Extract the (x, y) coordinate from the center of the cell holding the provided text.  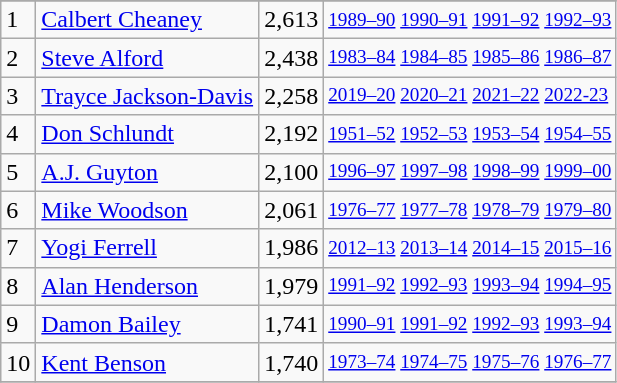
Alan Henderson (148, 286)
8 (18, 286)
1989–90 1990–91 1991–92 1992–93 (470, 20)
3 (18, 96)
9 (18, 324)
Steve Alford (148, 58)
2,100 (292, 172)
1990–91 1991–92 1992–93 1993–94 (470, 324)
5 (18, 172)
1976–77 1977–78 1978–79 1979–80 (470, 210)
2 (18, 58)
4 (18, 134)
7 (18, 248)
1973–74 1974–75 1975–76 1976–77 (470, 362)
A.J. Guyton (148, 172)
Mike Woodson (148, 210)
2,061 (292, 210)
2,192 (292, 134)
1951–52 1952–53 1953–54 1954–55 (470, 134)
Damon Bailey (148, 324)
1991–92 1992–93 1993–94 1994–95 (470, 286)
10 (18, 362)
2012–13 2013–14 2014–15 2015–16 (470, 248)
Yogi Ferrell (148, 248)
1996–97 1997–98 1998–99 1999–00 (470, 172)
Trayce Jackson-Davis (148, 96)
Kent Benson (148, 362)
1 (18, 20)
1,740 (292, 362)
Don Schlundt (148, 134)
2,438 (292, 58)
2,258 (292, 96)
6 (18, 210)
2019–20 2020–21 2021–22 2022-23 (470, 96)
1983–84 1984–85 1985–86 1986–87 (470, 58)
2,613 (292, 20)
1,986 (292, 248)
1,741 (292, 324)
Calbert Cheaney (148, 20)
1,979 (292, 286)
